Scan for the cell matching the given text and deliver its [x, y] coordinate at center. 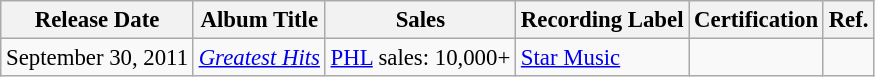
Album Title [259, 20]
September 30, 2011 [98, 58]
Star Music [602, 58]
Ref. [848, 20]
PHL sales: 10,000+ [420, 58]
Sales [420, 20]
Release Date [98, 20]
Greatest Hits [259, 58]
Certification [756, 20]
Recording Label [602, 20]
